Identify which cell holds the provided text, then report its (X, Y) central coordinate. 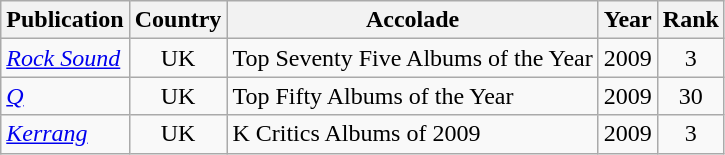
Top Fifty Albums of the Year (412, 96)
Accolade (412, 20)
K Critics Albums of 2009 (412, 134)
Rank (690, 20)
30 (690, 96)
Country (178, 20)
Publication (65, 20)
Rock Sound (65, 58)
Top Seventy Five Albums of the Year (412, 58)
Year (628, 20)
Q (65, 96)
Kerrang (65, 134)
